Pinpoint the cell where the given text exists, returning its (X, Y) midpoint coordinate. 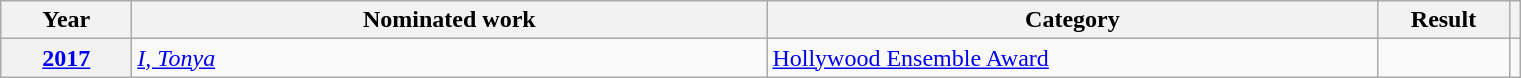
Year (66, 20)
Hollywood Ensemble Award (1072, 58)
Category (1072, 20)
Result (1444, 20)
Nominated work (450, 20)
I, Tonya (450, 58)
2017 (66, 58)
